Scan for the cell matching the given text and deliver its (X, Y) coordinate at center. 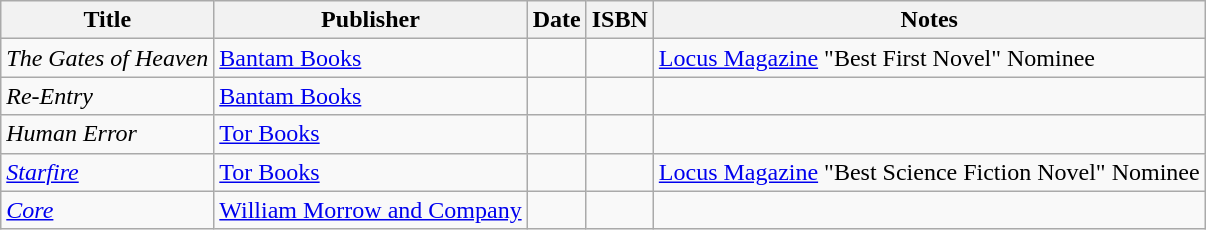
Publisher (370, 20)
Starfire (108, 172)
Notes (929, 20)
The Gates of Heaven (108, 58)
Title (108, 20)
ISBN (620, 20)
Human Error (108, 134)
Core (108, 210)
Locus Magazine "Best First Novel" Nominee (929, 58)
William Morrow and Company (370, 210)
Date (556, 20)
Re-Entry (108, 96)
Locus Magazine "Best Science Fiction Novel" Nominee (929, 172)
